Search for the cell housing the specified text and yield its [X, Y] center coordinate. 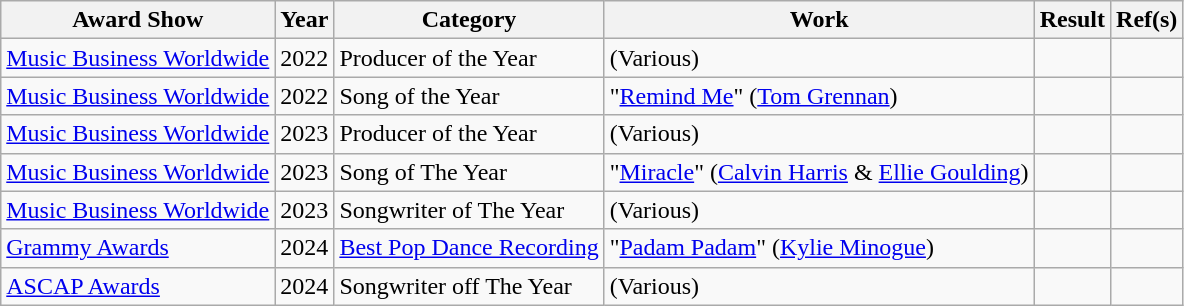
Grammy Awards [138, 248]
Song of the Year [469, 96]
"Remind Me" (Tom Grennan) [819, 96]
Songwriter of The Year [469, 210]
Category [469, 20]
Work [819, 20]
Song of The Year [469, 172]
Ref(s) [1147, 20]
Year [304, 20]
"Miracle" (Calvin Harris & Ellie Goulding) [819, 172]
"Padam Padam" (Kylie Minogue) [819, 248]
Songwriter off The Year [469, 286]
Result [1072, 20]
Best Pop Dance Recording [469, 248]
Award Show [138, 20]
ASCAP Awards [138, 286]
